Find where the given text appears and provide that cell's center as (X, Y) coordinate. 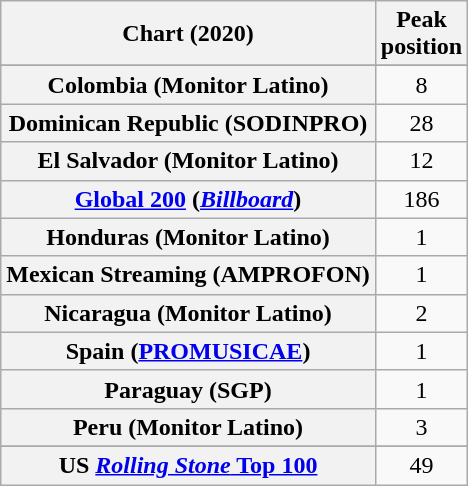
Colombia (Monitor Latino) (188, 85)
Dominican Republic (SODINPRO) (188, 123)
El Salvador (Monitor Latino) (188, 161)
186 (421, 199)
49 (421, 465)
Peru (Monitor Latino) (188, 427)
2 (421, 313)
Chart (2020) (188, 34)
3 (421, 427)
Paraguay (SGP) (188, 389)
US Rolling Stone Top 100 (188, 465)
Honduras (Monitor Latino) (188, 237)
12 (421, 161)
Nicaragua (Monitor Latino) (188, 313)
28 (421, 123)
8 (421, 85)
Global 200 (Billboard) (188, 199)
Spain (PROMUSICAE) (188, 351)
Peakposition (421, 34)
Mexican Streaming (AMPROFON) (188, 275)
